Pinpoint the cell where the given text exists, returning its [X, Y] midpoint coordinate. 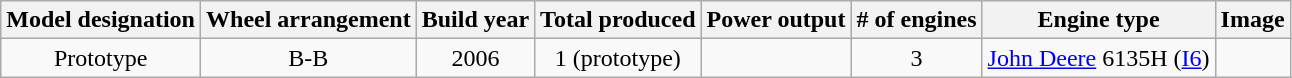
3 [916, 58]
Engine type [1098, 20]
Prototype [101, 58]
B-B [309, 58]
2006 [475, 58]
Model designation [101, 20]
Power output [776, 20]
# of engines [916, 20]
Total produced [618, 20]
John Deere 6135H (I6) [1098, 58]
Wheel arrangement [309, 20]
Build year [475, 20]
Image [1252, 20]
1 (prototype) [618, 58]
